Detect which cell encompasses the target text, then output its [X, Y] center coordinate. 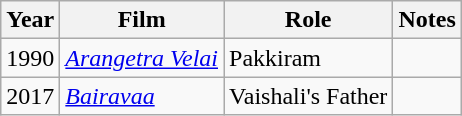
Vaishali's Father [308, 96]
Notes [427, 20]
2017 [30, 96]
Bairavaa [142, 96]
Arangetra Velai [142, 58]
Pakkiram [308, 58]
Year [30, 20]
Role [308, 20]
1990 [30, 58]
Film [142, 20]
